Extract the (X, Y) coordinate from the center of the cell holding the provided text.  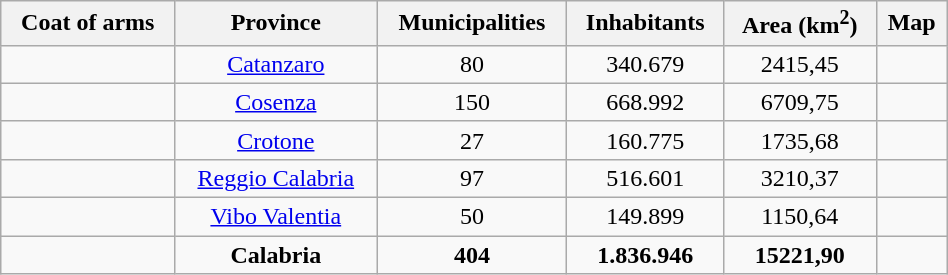
1735,68 (800, 140)
150 (472, 102)
340.679 (645, 64)
1.836.946 (645, 255)
Reggio Calabria (276, 178)
Calabria (276, 255)
404 (472, 255)
15221,90 (800, 255)
516.601 (645, 178)
Coat of arms (88, 24)
668.992 (645, 102)
Municipalities (472, 24)
50 (472, 217)
Map (912, 24)
Catanzaro (276, 64)
Inhabitants (645, 24)
97 (472, 178)
Province (276, 24)
3210,37 (800, 178)
Cosenza (276, 102)
Crotone (276, 140)
1150,64 (800, 217)
27 (472, 140)
Area (km2) (800, 24)
2415,45 (800, 64)
6709,75 (800, 102)
Vibo Valentia (276, 217)
80 (472, 64)
149.899 (645, 217)
160.775 (645, 140)
